Output the (x, y) coordinate of the center of the cell containing the given text.  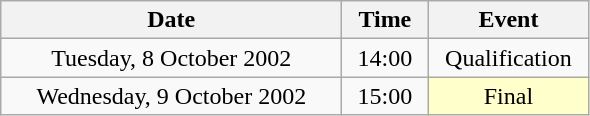
Wednesday, 9 October 2002 (172, 96)
Qualification (508, 58)
Event (508, 20)
Time (385, 20)
Date (172, 20)
14:00 (385, 58)
Final (508, 96)
15:00 (385, 96)
Tuesday, 8 October 2002 (172, 58)
